Extract the [X, Y] coordinate from the center of the cell holding the provided text.  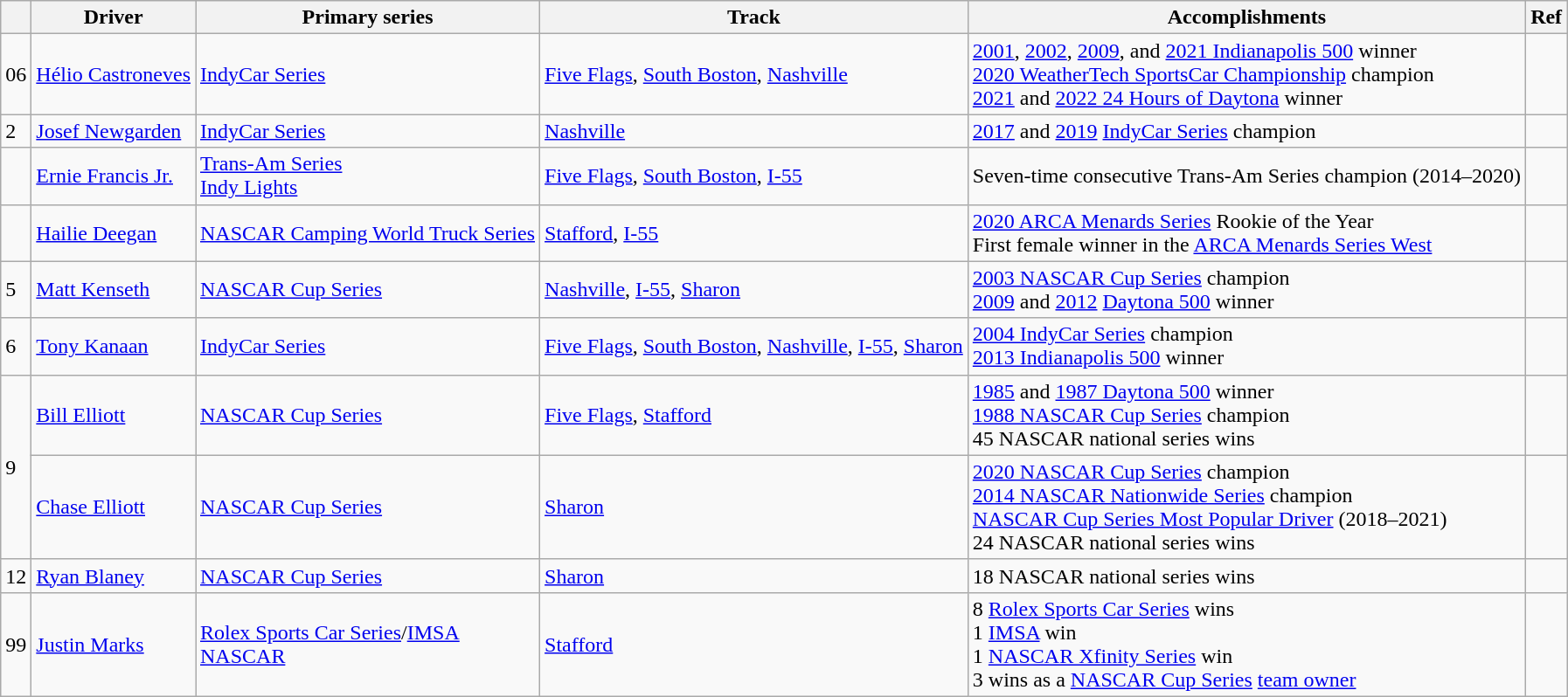
9 [16, 466]
1985 and 1987 Daytona 500 winner 1988 NASCAR Cup Series champion 45 NASCAR national series wins [1246, 415]
Ernie Francis Jr. [114, 176]
Hailie Deegan [114, 232]
2 [16, 131]
2001, 2002, 2009, and 2021 Indianapolis 500 winner2020 WeatherTech SportsCar Championship champion2021 and 2022 24 Hours of Daytona winner [1246, 74]
Stafford [754, 645]
Nashville [754, 131]
Trans-Am Series Indy Lights [368, 176]
Chase Elliott [114, 507]
Bill Elliott [114, 415]
Ryan Blaney [114, 576]
Five Flags, South Boston, I-55 [754, 176]
Track [754, 17]
Matt Kenseth [114, 290]
2004 IndyCar Series champion 2013 Indianapolis 500 winner [1246, 346]
06 [16, 74]
Tony Kanaan [114, 346]
NASCAR Camping World Truck Series [368, 232]
Justin Marks [114, 645]
5 [16, 290]
Five Flags, South Boston, Nashville [754, 74]
Ref [1547, 17]
Five Flags, South Boston, Nashville, I-55, Sharon [754, 346]
2020 ARCA Menards Series Rookie of the Year First female winner in the ARCA Menards Series West [1246, 232]
Rolex Sports Car Series/IMSA NASCAR [368, 645]
Primary series [368, 17]
2017 and 2019 IndyCar Series champion [1246, 131]
12 [16, 576]
8 Rolex Sports Car Series wins 1 IMSA win 1 NASCAR Xfinity Series win 3 wins as a NASCAR Cup Series team owner [1246, 645]
Josef Newgarden [114, 131]
Driver [114, 17]
6 [16, 346]
Seven-time consecutive Trans-Am Series champion (2014–2020) [1246, 176]
Five Flags, Stafford [754, 415]
18 NASCAR national series wins [1246, 576]
Accomplishments [1246, 17]
2003 NASCAR Cup Series champion2009 and 2012 Daytona 500 winner [1246, 290]
Hélio Castroneves [114, 74]
99 [16, 645]
Stafford, I-55 [754, 232]
Nashville, I-55, Sharon [754, 290]
